From the cell containing the given text, extract its center point as (X, Y) coordinate. 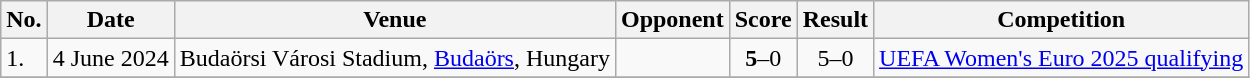
4 June 2024 (110, 58)
Result (835, 20)
UEFA Women's Euro 2025 qualifying (1062, 58)
Date (110, 20)
Score (763, 20)
Venue (394, 20)
Opponent (672, 20)
1. (24, 58)
Budaörsi Városi Stadium, Budaörs, Hungary (394, 58)
No. (24, 20)
Competition (1062, 20)
